Return (x, y) of the center of cell containing provided text 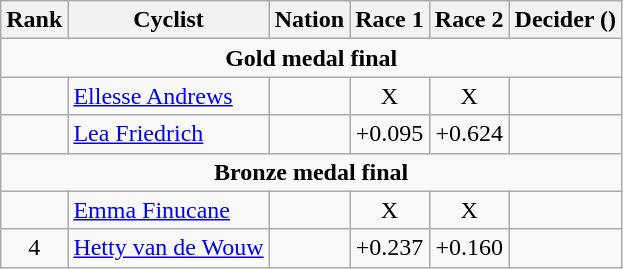
Race 1 (390, 20)
Ellesse Andrews (168, 96)
Lea Friedrich (168, 134)
Bronze medal final (312, 172)
Decider () (566, 20)
Nation (309, 20)
Rank (34, 20)
Cyclist (168, 20)
Race 2 (469, 20)
Emma Finucane (168, 210)
4 (34, 248)
Gold medal final (312, 58)
Hetty van de Wouw (168, 248)
+0.160 (469, 248)
+0.095 (390, 134)
+0.624 (469, 134)
+0.237 (390, 248)
